Return [X, Y] of the center of cell containing provided text 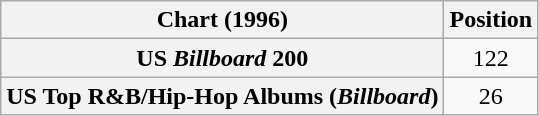
US Billboard 200 [222, 58]
US Top R&B/Hip-Hop Albums (Billboard) [222, 96]
Position [491, 20]
26 [491, 96]
Chart (1996) [222, 20]
122 [491, 58]
